Return the (x, y) coordinate for the center point of the cell that contains the specified text.  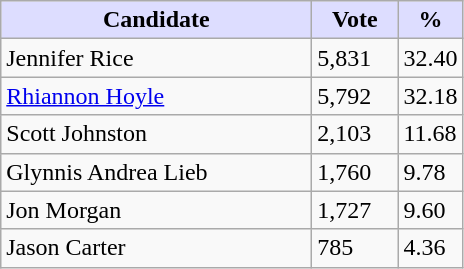
11.68 (430, 134)
Jon Morgan (156, 210)
Scott Johnston (156, 134)
Jennifer Rice (156, 58)
1,760 (355, 172)
32.18 (430, 96)
5,831 (355, 58)
% (430, 20)
Vote (355, 20)
4.36 (430, 248)
Candidate (156, 20)
Glynnis Andrea Lieb (156, 172)
5,792 (355, 96)
785 (355, 248)
9.60 (430, 210)
9.78 (430, 172)
Jason Carter (156, 248)
Rhiannon Hoyle (156, 96)
2,103 (355, 134)
1,727 (355, 210)
32.40 (430, 58)
